Return [x, y] of the center of cell containing provided text 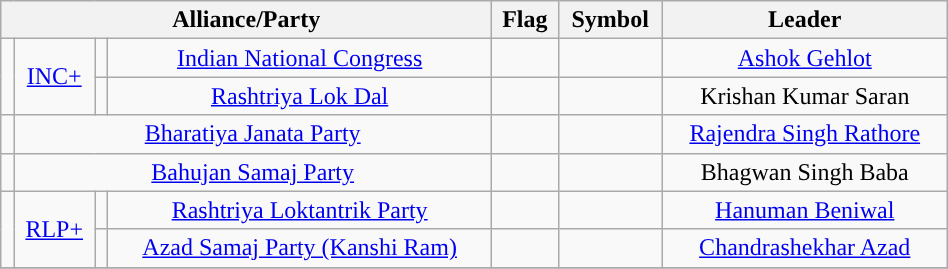
Bahujan Samaj Party [253, 172]
Rashtriya Lok Dal [300, 96]
RLP+ [54, 229]
Symbol [610, 20]
Alliance/Party [246, 20]
Bharatiya Janata Party [253, 134]
Chandrashekhar Azad [804, 248]
Rashtriya Loktantrik Party [300, 210]
Krishan Kumar Saran [804, 96]
Leader [804, 20]
Ashok Gehlot [804, 58]
INC+ [54, 77]
Flag [525, 20]
Azad Samaj Party (Kanshi Ram) [300, 248]
Hanuman Beniwal [804, 210]
Bhagwan Singh Baba [804, 172]
Indian National Congress [300, 58]
Rajendra Singh Rathore [804, 134]
